Return [X, Y] of the center of cell containing provided text 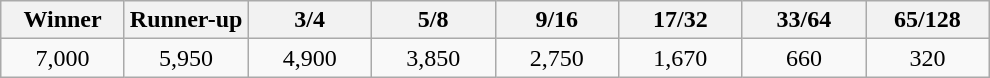
660 [804, 58]
3/4 [310, 20]
2,750 [557, 58]
17/32 [681, 20]
320 [928, 58]
5,950 [186, 58]
4,900 [310, 58]
Runner-up [186, 20]
3,850 [433, 58]
9/16 [557, 20]
65/128 [928, 20]
Winner [63, 20]
5/8 [433, 20]
7,000 [63, 58]
1,670 [681, 58]
33/64 [804, 20]
